Return the [x, y] coordinate for the center point of the cell that contains the specified text.  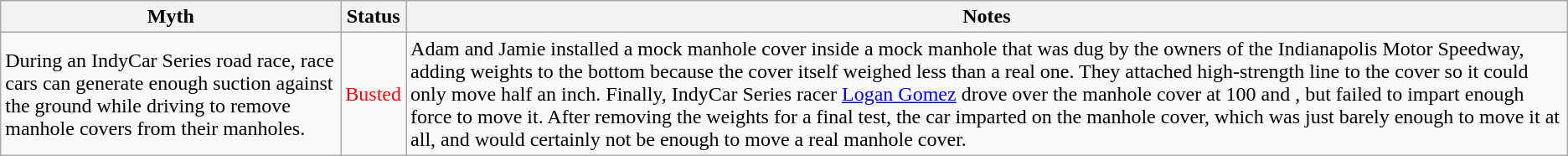
Myth [171, 17]
Busted [374, 94]
Notes [987, 17]
Status [374, 17]
